Find where the given text appears and provide that cell's center as (X, Y) coordinate. 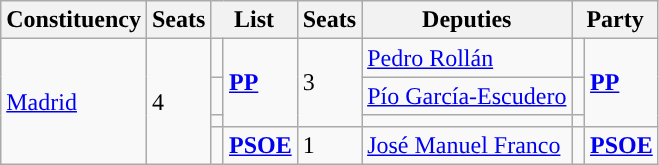
Deputies (467, 20)
Pedro Rollán (467, 58)
Party (615, 20)
4 (178, 102)
Madrid (74, 102)
1 (329, 145)
José Manuel Franco (467, 145)
Pío García-Escudero (467, 96)
3 (329, 82)
List (254, 20)
Constituency (74, 20)
